Return (x, y) of the center of cell containing provided text 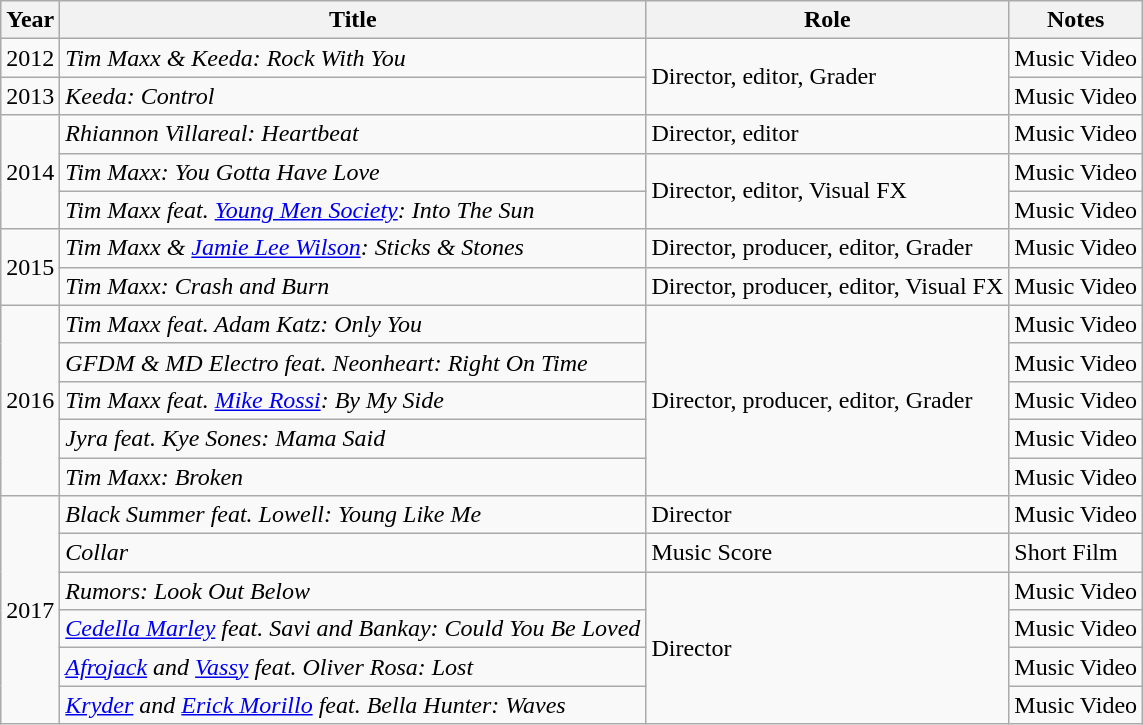
Tim Maxx feat. Young Men Society: Into The Sun (353, 210)
Director, editor, Grader (828, 77)
Tim Maxx feat. Adam Katz: Only You (353, 324)
Director, editor, Visual FX (828, 191)
Tim Maxx: Broken (353, 477)
Short Film (1076, 553)
Keeda: Control (353, 96)
Tim Maxx: Crash and Burn (353, 286)
Director, producer, editor, Visual FX (828, 286)
Collar (353, 553)
Music Score (828, 553)
2014 (30, 172)
Title (353, 20)
Rhiannon Villareal: Heartbeat (353, 134)
Afrojack and Vassy feat. Oliver Rosa: Lost (353, 667)
Cedella Marley feat. Savi and Bankay: Could You Be Loved (353, 629)
2015 (30, 267)
Notes (1076, 20)
Jyra feat. Kye Sones: Mama Said (353, 438)
2013 (30, 96)
2012 (30, 58)
Role (828, 20)
2017 (30, 610)
GFDM & MD Electro feat. Neonheart: Right On Time (353, 362)
Tim Maxx: You Gotta Have Love (353, 172)
Tim Maxx feat. Mike Rossi: By My Side (353, 400)
Year (30, 20)
Tim Maxx & Jamie Lee Wilson: Sticks & Stones (353, 248)
Rumors: Look Out Below (353, 591)
Kryder and Erick Morillo feat. Bella Hunter: Waves (353, 705)
Director, editor (828, 134)
Tim Maxx & Keeda: Rock With You (353, 58)
Black Summer feat. Lowell: Young Like Me (353, 515)
2016 (30, 400)
